Find where the given text appears and provide that cell's center as [x, y] coordinate. 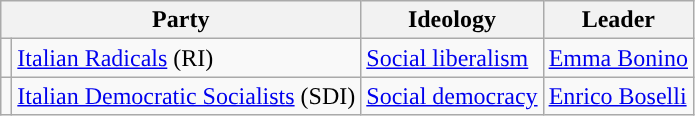
Emma Bonino [618, 58]
Ideology [452, 20]
Party [181, 20]
Italian Democratic Socialists (SDI) [186, 96]
Social liberalism [452, 58]
Enrico Boselli [618, 96]
Social democracy [452, 96]
Leader [618, 20]
Italian Radicals (RI) [186, 58]
